Determine the (x, y) coordinate at the center of the cell enclosing the given text.  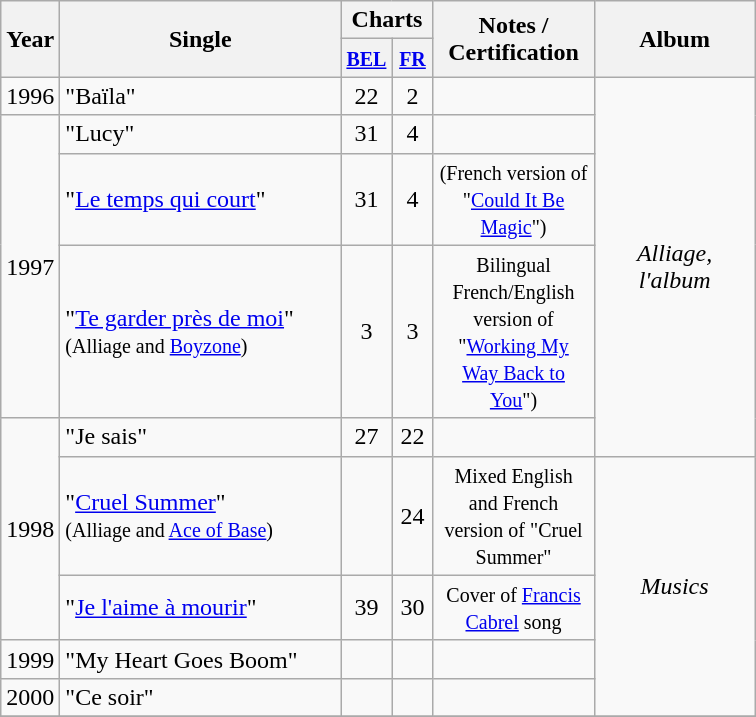
"Je sais" (200, 437)
Notes / Certification (514, 39)
1999 (30, 659)
30 (412, 608)
Charts (387, 20)
"Cruel Summer" (Alliage and Ace of Base) (200, 516)
BEL (366, 58)
"Te garder près de moi" (Alliage and Boyzone) (200, 332)
Single (200, 39)
Cover of Francis Cabrel song (514, 608)
(French version of "Could It Be Magic") (514, 199)
1996 (30, 96)
1997 (30, 266)
Alliage, l'album (674, 266)
Year (30, 39)
"My Heart Goes Boom" (200, 659)
27 (366, 437)
"Le temps qui court" (200, 199)
Musics (674, 586)
2 (412, 96)
"Ce soir" (200, 697)
24 (412, 516)
Bilingual French/English version of "Working My Way Back to You") (514, 332)
1998 (30, 529)
Mixed English and French version of "Cruel Summer" (514, 516)
2000 (30, 697)
39 (366, 608)
"Lucy" (200, 134)
Album (674, 39)
FR (412, 58)
"Je l'aime à mourir" (200, 608)
"Baïla" (200, 96)
